Detect which cell encompasses the target text, then output its (x, y) center coordinate. 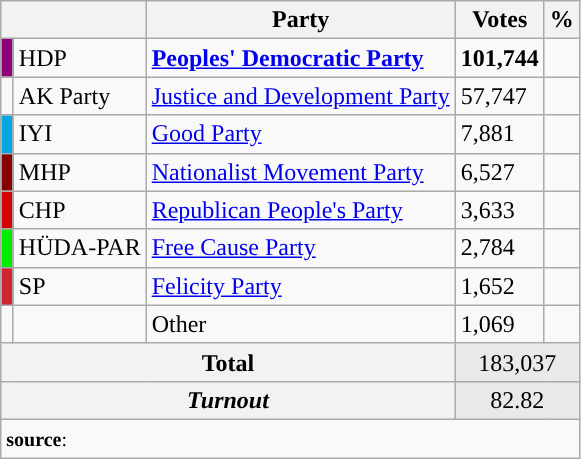
Justice and Development Party (300, 96)
SP (80, 286)
Good Party (300, 134)
Free Cause Party (300, 248)
1,069 (500, 324)
IYI (80, 134)
CHP (80, 210)
3,633 (500, 210)
Felicity Party (300, 286)
AK Party (80, 96)
Turnout (228, 400)
101,744 (500, 58)
source: (290, 438)
HDP (80, 58)
HÜDA-PAR (80, 248)
% (562, 20)
Peoples' Democratic Party (300, 58)
Party (300, 20)
MHP (80, 172)
57,747 (500, 96)
Republican People's Party (300, 210)
Total (228, 362)
7,881 (500, 134)
6,527 (500, 172)
2,784 (500, 248)
Votes (500, 20)
1,652 (500, 286)
82.82 (517, 400)
Other (300, 324)
Nationalist Movement Party (300, 172)
183,037 (517, 362)
